Return [x, y] of the center of cell containing provided text 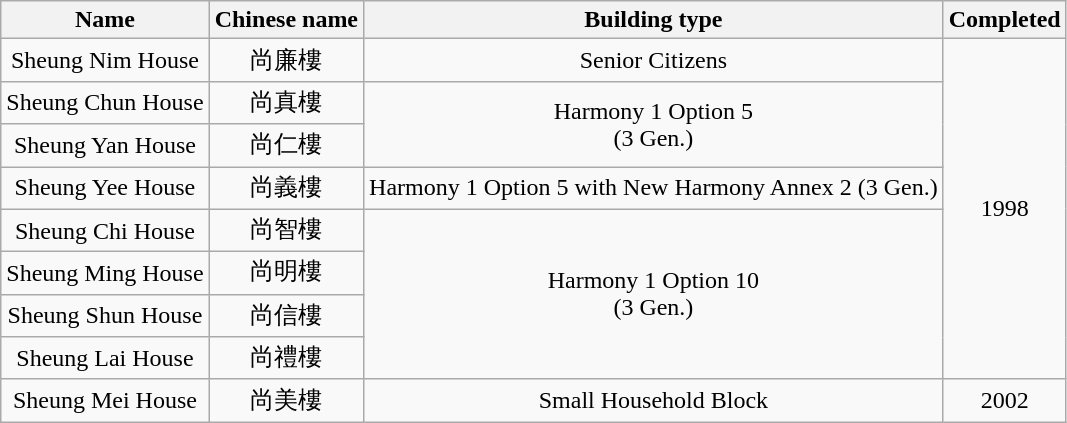
Sheung Chun House [105, 102]
尚真樓 [286, 102]
尚禮樓 [286, 358]
尚廉樓 [286, 60]
Sheung Lai House [105, 358]
Senior Citizens [654, 60]
Sheung Shun House [105, 316]
Sheung Yee House [105, 188]
尚義樓 [286, 188]
Harmony 1 Option 5(3 Gen.) [654, 124]
Sheung Nim House [105, 60]
Sheung Yan House [105, 146]
Name [105, 20]
尚仁樓 [286, 146]
Harmony 1 Option 5 with New Harmony Annex 2 (3 Gen.) [654, 188]
Sheung Mei House [105, 400]
Harmony 1 Option 10(3 Gen.) [654, 294]
Sheung Chi House [105, 230]
Chinese name [286, 20]
尚信樓 [286, 316]
Small Household Block [654, 400]
Completed [1004, 20]
尚智樓 [286, 230]
Sheung Ming House [105, 274]
1998 [1004, 209]
Building type [654, 20]
尚明樓 [286, 274]
2002 [1004, 400]
尚美樓 [286, 400]
